For the text-containing cell, return its midpoint in [x, y] coordinate format. 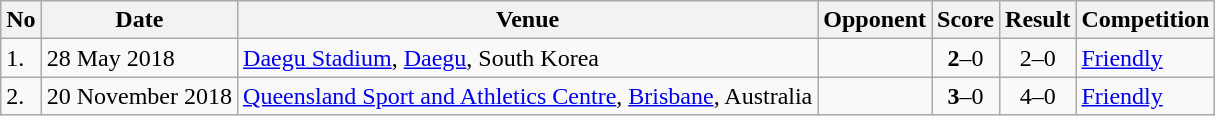
Opponent [875, 20]
Result [1038, 20]
20 November 2018 [139, 96]
Competition [1146, 20]
Date [139, 20]
Queensland Sport and Athletics Centre, Brisbane, Australia [528, 96]
2. [21, 96]
28 May 2018 [139, 58]
1. [21, 58]
Daegu Stadium, Daegu, South Korea [528, 58]
4–0 [1038, 96]
3–0 [966, 96]
Venue [528, 20]
No [21, 20]
Score [966, 20]
